For the text-containing cell, return its midpoint in [x, y] coordinate format. 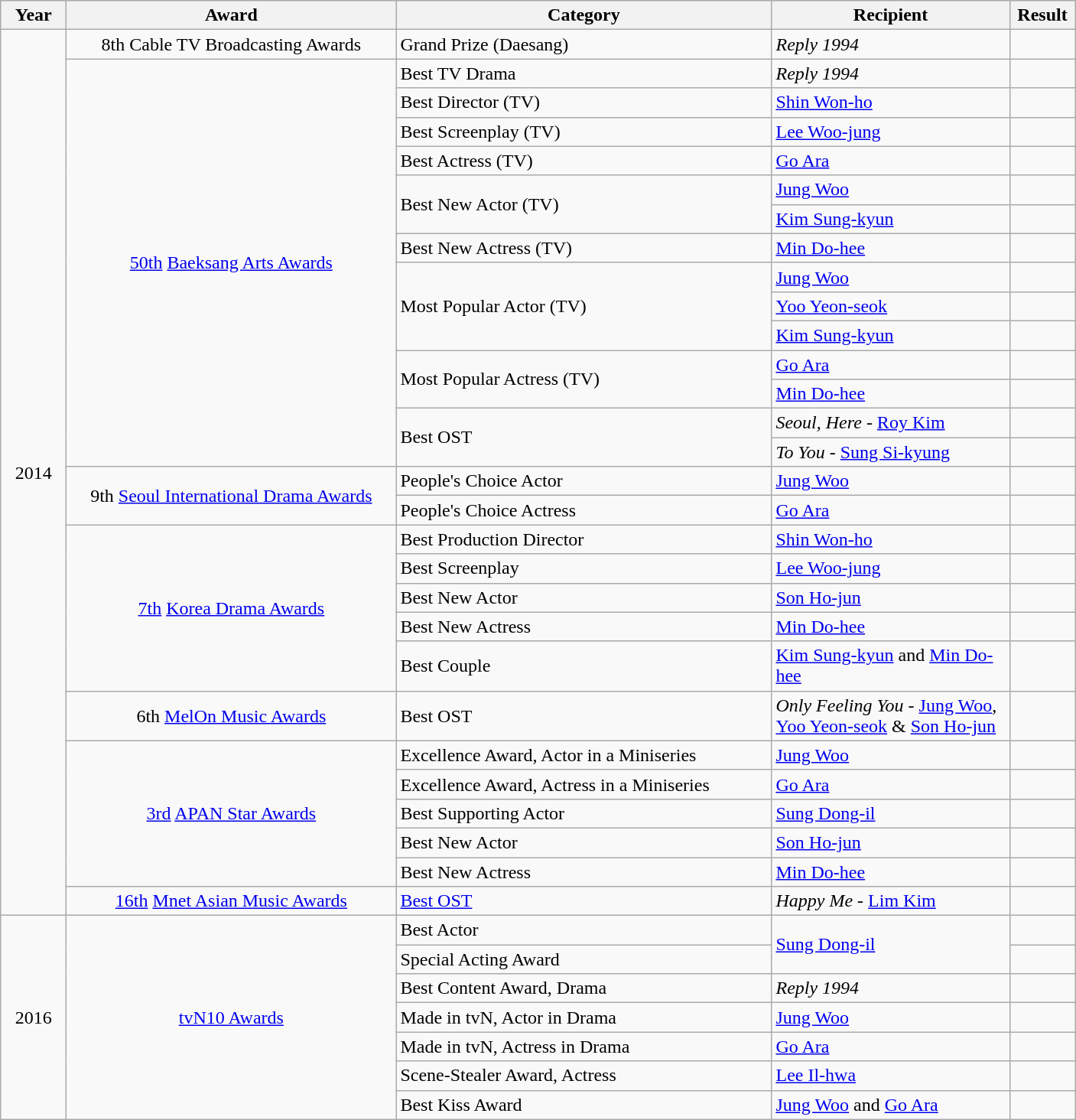
Yoo Yeon-seok [890, 306]
People's Choice Actor [584, 481]
Only Feeling You - Jung Woo, Yoo Yeon-seok & Son Ho-jun [890, 716]
Excellence Award, Actress in a Miniseries [584, 784]
16th Mnet Asian Music Awards [231, 901]
Kim Sung-kyun and Min Do-hee [890, 666]
2016 [34, 1017]
2014 [34, 473]
Recipient [890, 15]
Happy Me - Lim Kim [890, 901]
9th Seoul International Drama Awards [231, 496]
Best Screenplay [584, 568]
Result [1042, 15]
Jung Woo and Go Ara [890, 1105]
Seoul, Here - Roy Kim [890, 423]
Best TV Drama [584, 73]
Best New Actress (TV) [584, 248]
Made in tvN, Actress in Drama [584, 1047]
Most Popular Actor (TV) [584, 306]
Best Actress (TV) [584, 161]
tvN10 Awards [231, 1017]
Award [231, 15]
Best Content Award, Drama [584, 988]
Best New Actor (TV) [584, 204]
Category [584, 15]
Grand Prize (Daesang) [584, 44]
Best Production Director [584, 539]
Excellence Award, Actor in a Miniseries [584, 755]
Most Popular Actress (TV) [584, 379]
Scene-Stealer Award, Actress [584, 1076]
Best Couple [584, 666]
Best Actor [584, 930]
7th Korea Drama Awards [231, 607]
3rd APAN Star Awards [231, 813]
50th Baeksang Arts Awards [231, 263]
Special Acting Award [584, 959]
Year [34, 15]
Best Kiss Award [584, 1105]
People's Choice Actress [584, 510]
Made in tvN, Actor in Drama [584, 1017]
6th MelOn Music Awards [231, 716]
Best Supporting Actor [584, 813]
To You - Sung Si-kyung [890, 452]
Best Screenplay (TV) [584, 132]
Best Director (TV) [584, 103]
Lee Il-hwa [890, 1076]
8th Cable TV Broadcasting Awards [231, 44]
